Search for the cell housing the specified text and yield its [x, y] center coordinate. 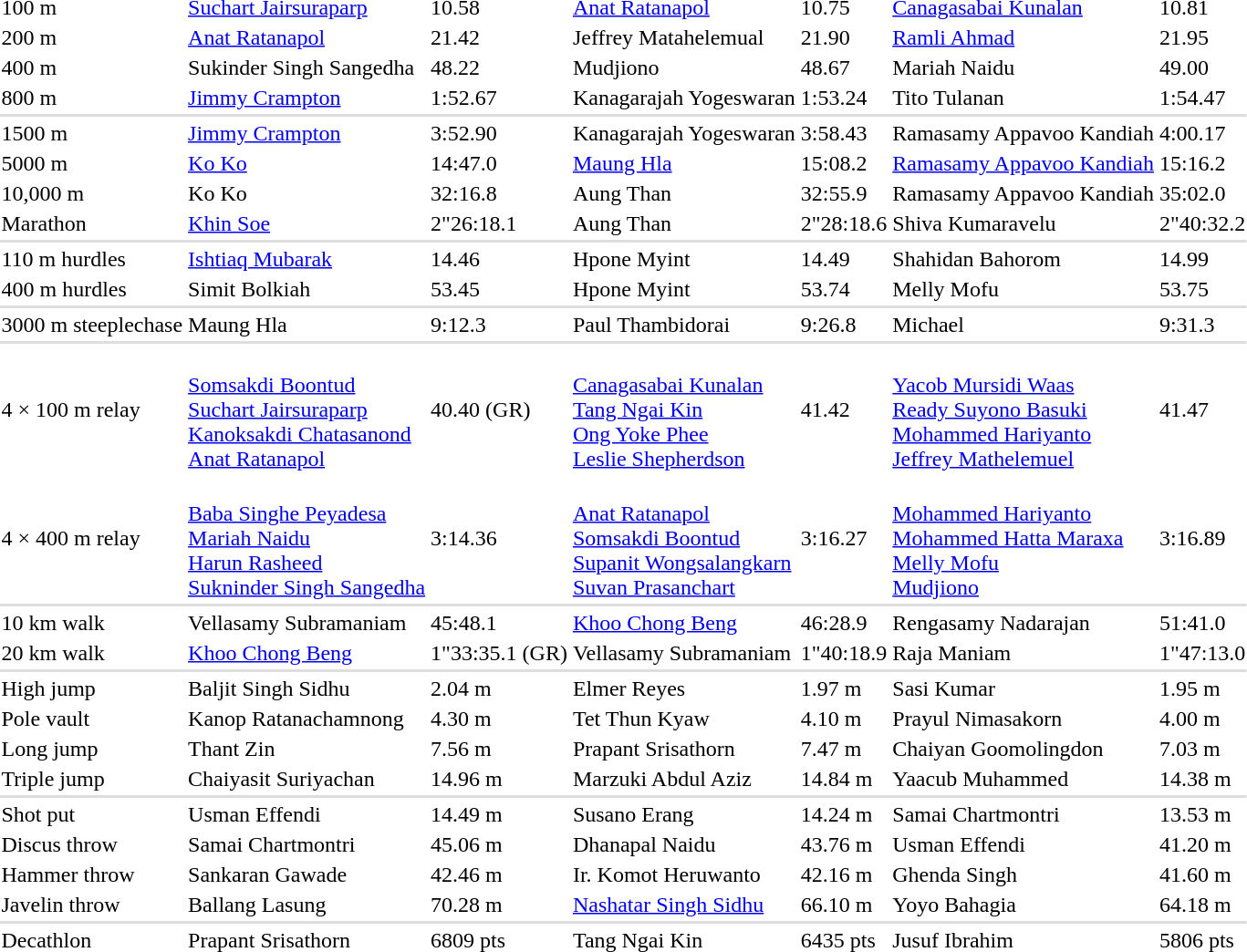
Baljit Singh Sidhu [307, 688]
15:16.2 [1202, 163]
1:53.24 [843, 98]
53.45 [500, 289]
2.04 m [500, 688]
3:58.43 [843, 133]
Paul Thambidorai [684, 325]
200 m [92, 37]
Ghenda Singh [1024, 874]
Marathon [92, 223]
Sankaran Gawade [307, 874]
3000 m steeplechase [92, 325]
1.95 m [1202, 688]
32:16.8 [500, 193]
41.47 [1202, 409]
1500 m [92, 133]
High jump [92, 688]
Yoyo Bahagia [1024, 905]
9:26.8 [843, 325]
64.18 m [1202, 905]
66.10 m [843, 905]
Rengasamy Nadarajan [1024, 623]
Sasi Kumar [1024, 688]
800 m [92, 98]
70.28 m [500, 905]
Shot put [92, 814]
4.30 m [500, 719]
2"28:18.6 [843, 223]
2"40:32.2 [1202, 223]
21.42 [500, 37]
14.84 m [843, 779]
1.97 m [843, 688]
14.96 m [500, 779]
40.40 (GR) [500, 409]
41.60 m [1202, 874]
21.95 [1202, 37]
9:31.3 [1202, 325]
14.46 [500, 259]
5000 m [92, 163]
4.00 m [1202, 719]
Ishtiaq Mubarak [307, 259]
32:55.9 [843, 193]
Thant Zin [307, 749]
Shiva Kumaravelu [1024, 223]
9:12.3 [500, 325]
Ballang Lasung [307, 905]
Anat Ratanapol [307, 37]
48.22 [500, 67]
53.75 [1202, 289]
Discus throw [92, 844]
Pole vault [92, 719]
41.42 [843, 409]
1"33:35.1 (GR) [500, 653]
Tet Thun Kyaw [684, 719]
41.20 m [1202, 844]
3:14.36 [500, 538]
46:28.9 [843, 623]
43.76 m [843, 844]
Khin Soe [307, 223]
45:48.1 [500, 623]
Raja Maniam [1024, 653]
1:52.67 [500, 98]
3:16.27 [843, 538]
1"40:18.9 [843, 653]
21.90 [843, 37]
Mudjiono [684, 67]
Mohammed HariyantoMohammed Hatta MaraxaMelly MofuMudjiono [1024, 538]
14.24 m [843, 814]
48.67 [843, 67]
13.53 m [1202, 814]
14.49 m [500, 814]
53.74 [843, 289]
Yaacub Muhammed [1024, 779]
49.00 [1202, 67]
Somsakdi BoontudSuchart JairsuraparpKanoksakdi ChatasanondAnat Ratanapol [307, 409]
Prapant Srisathorn [684, 749]
4.10 m [843, 719]
7.56 m [500, 749]
Long jump [92, 749]
Anat RatanapolSomsakdi BoontudSupanit WongsalangkarnSuvan Prasanchart [684, 538]
Ramli Ahmad [1024, 37]
Tito Tulanan [1024, 98]
Michael [1024, 325]
110 m hurdles [92, 259]
Chaiyan Goomolingdon [1024, 749]
10,000 m [92, 193]
Hammer throw [92, 874]
20 km walk [92, 653]
Elmer Reyes [684, 688]
Ir. Komot Heruwanto [684, 874]
1:54.47 [1202, 98]
2"26:18.1 [500, 223]
Marzuki Abdul Aziz [684, 779]
4:00.17 [1202, 133]
4 × 400 m relay [92, 538]
51:41.0 [1202, 623]
Susano Erang [684, 814]
Javelin throw [92, 905]
Sukinder Singh Sangedha [307, 67]
Nashatar Singh Sidhu [684, 905]
3:16.89 [1202, 538]
4 × 100 m relay [92, 409]
15:08.2 [843, 163]
400 m [92, 67]
Chaiyasit Suriyachan [307, 779]
Yacob Mursidi WaasReady Suyono BasukiMohammed HariyantoJeffrey Mathelemuel [1024, 409]
Kanop Ratanachamnong [307, 719]
Triple jump [92, 779]
14.49 [843, 259]
42.16 m [843, 874]
45.06 m [500, 844]
14.99 [1202, 259]
Jeffrey Matahelemual [684, 37]
1"47:13.0 [1202, 653]
400 m hurdles [92, 289]
14:47.0 [500, 163]
7.03 m [1202, 749]
7.47 m [843, 749]
10 km walk [92, 623]
Dhanapal Naidu [684, 844]
3:52.90 [500, 133]
Shahidan Bahorom [1024, 259]
35:02.0 [1202, 193]
Canagasabai KunalanTang Ngai KinOng Yoke PheeLeslie Shepherdson [684, 409]
Baba Singhe PeyadesaMariah NaiduHarun RasheedSukninder Singh Sangedha [307, 538]
Mariah Naidu [1024, 67]
Simit Bolkiah [307, 289]
Prayul Nimasakorn [1024, 719]
14.38 m [1202, 779]
42.46 m [500, 874]
Melly Mofu [1024, 289]
